From the cell containing the given text, extract its center point as [X, Y] coordinate. 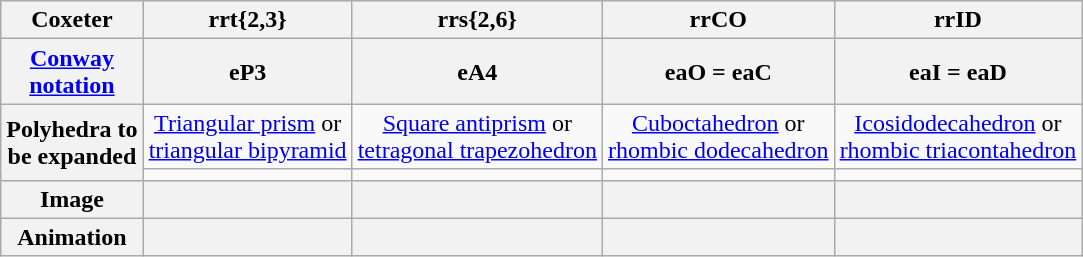
Conwaynotation [72, 72]
rrCO [718, 20]
Coxeter [72, 20]
Icosidodecahedron orrhombic triacontahedron [958, 136]
Animation [72, 237]
rrt{2,3} [248, 20]
Cuboctahedron orrhombic dodecahedron [718, 136]
Polyhedra tobe expanded [72, 142]
eaO = eaC [718, 72]
eP3 [248, 72]
Triangular prism ortriangular bipyramid [248, 136]
eA4 [477, 72]
eaI = eaD [958, 72]
Image [72, 199]
rrs{2,6} [477, 20]
Square antiprism ortetragonal trapezohedron [477, 136]
rrID [958, 20]
